Determine the [x, y] coordinate at the center of the cell enclosing the given text.  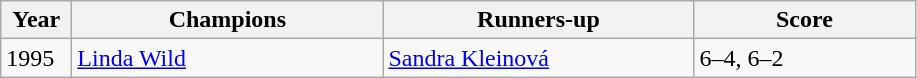
Year [36, 20]
1995 [36, 58]
Runners-up [538, 20]
Sandra Kleinová [538, 58]
Champions [228, 20]
6–4, 6–2 [804, 58]
Linda Wild [228, 58]
Score [804, 20]
